Output the [x, y] coordinate of the center of the cell containing the given text.  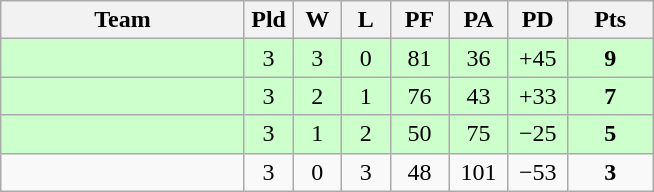
48 [420, 172]
Pts [610, 20]
43 [478, 96]
L [366, 20]
PA [478, 20]
Team [123, 20]
PF [420, 20]
+33 [538, 96]
101 [478, 172]
W [318, 20]
76 [420, 96]
9 [610, 58]
Pld [268, 20]
+45 [538, 58]
81 [420, 58]
36 [478, 58]
−25 [538, 134]
75 [478, 134]
5 [610, 134]
−53 [538, 172]
PD [538, 20]
50 [420, 134]
7 [610, 96]
